Extract the [X, Y] coordinate from the center of the cell holding the provided text.  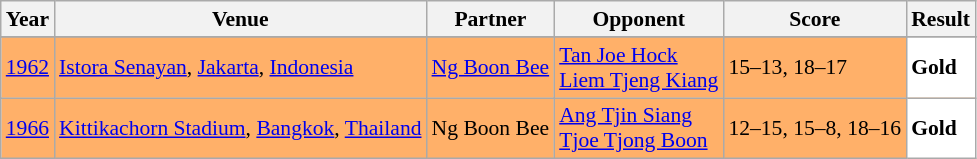
Venue [240, 19]
Kittikachorn Stadium, Bangkok, Thailand [240, 128]
Score [814, 19]
Result [940, 19]
Partner [491, 19]
Istora Senayan, Jakarta, Indonesia [240, 68]
12–15, 15–8, 18–16 [814, 128]
1962 [28, 68]
Tan Joe Hock Liem Tjeng Kiang [638, 68]
Opponent [638, 19]
15–13, 18–17 [814, 68]
1966 [28, 128]
Ang Tjin Siang Tjoe Tjong Boon [638, 128]
Year [28, 19]
